Return [X, Y] of the center of cell containing provided text 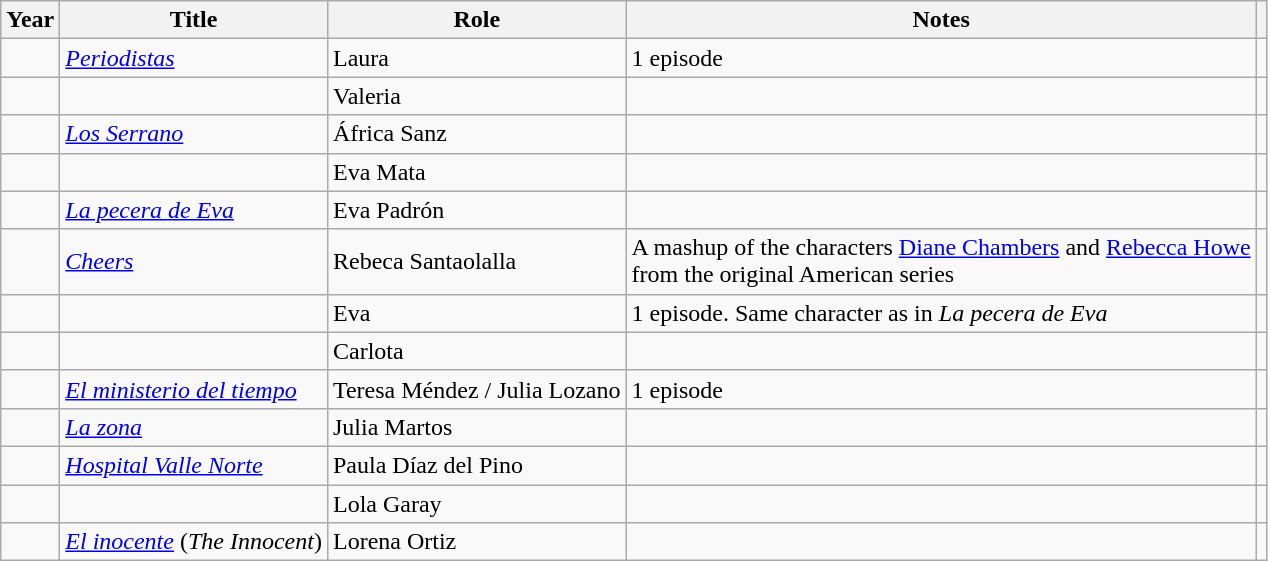
Eva Mata [476, 172]
Paula Díaz del Pino [476, 465]
Lorena Ortiz [476, 542]
Cheers [194, 262]
Lola Garay [476, 503]
Laura [476, 58]
Teresa Méndez / Julia Lozano [476, 389]
Role [476, 20]
Eva [476, 313]
A mashup of the characters Diane Chambers and Rebecca Howefrom the original American series [941, 262]
Valeria [476, 96]
Eva Padrón [476, 210]
África Sanz [476, 134]
Periodistas [194, 58]
Los Serrano [194, 134]
Notes [941, 20]
La zona [194, 427]
Hospital Valle Norte [194, 465]
El inocente (The Innocent) [194, 542]
Carlota [476, 351]
Year [30, 20]
1 episode. Same character as in La pecera de Eva [941, 313]
El ministerio del tiempo [194, 389]
Julia Martos [476, 427]
Rebeca Santaolalla [476, 262]
Title [194, 20]
La pecera de Eva [194, 210]
